From the cell containing the given text, extract its center point as (X, Y) coordinate. 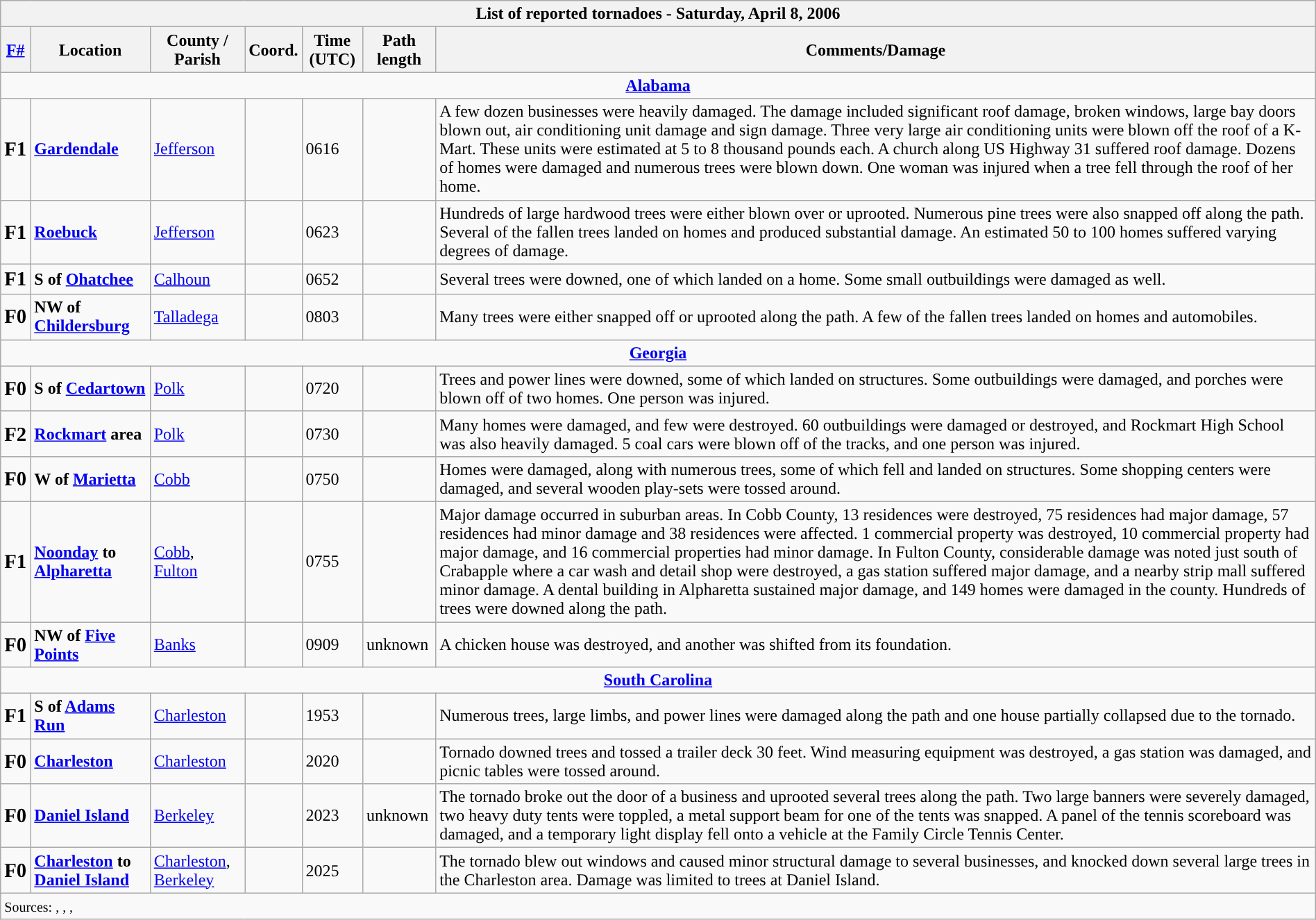
Roebuck (90, 232)
Comments/Damage (876, 50)
Several trees were downed, one of which landed on a home. Some small outbuildings were damaged as well. (876, 279)
Daniel Island (90, 816)
South Carolina (658, 680)
Path length (398, 50)
0652 (332, 279)
County / Parish (197, 50)
Charleston, Berkeley (197, 871)
NW of Five Points (90, 644)
Coord. (273, 50)
S of Ohatchee (90, 279)
Cobb (197, 479)
0755 (332, 561)
0730 (332, 433)
Noonday to Alpharetta (90, 561)
Location (90, 50)
F2 (15, 433)
Calhoun (197, 279)
Talladega (197, 317)
2025 (332, 871)
Gardendale (90, 149)
0750 (332, 479)
1953 (332, 717)
NW of Childersburg (90, 317)
List of reported tornadoes - Saturday, April 8, 2006 (658, 14)
Charleston to Daniel Island (90, 871)
Many trees were either snapped off or uprooted along the path. A few of the fallen trees landed on homes and automobiles. (876, 317)
W of Marietta (90, 479)
Numerous trees, large limbs, and power lines were damaged along the path and one house partially collapsed due to the tornado. (876, 717)
Time (UTC) (332, 50)
S of Cedartown (90, 389)
0909 (332, 644)
2023 (332, 816)
0623 (332, 232)
Rockmart area (90, 433)
2020 (332, 761)
Alabama (658, 85)
0616 (332, 149)
0720 (332, 389)
Banks (197, 644)
F# (15, 50)
A chicken house was destroyed, and another was shifted from its foundation. (876, 644)
Berkeley (197, 816)
0803 (332, 317)
S of Adams Run (90, 717)
Sources: , , , (658, 906)
Cobb, Fulton (197, 561)
Georgia (658, 353)
